Scan for the cell matching the given text and deliver its [X, Y] coordinate at center. 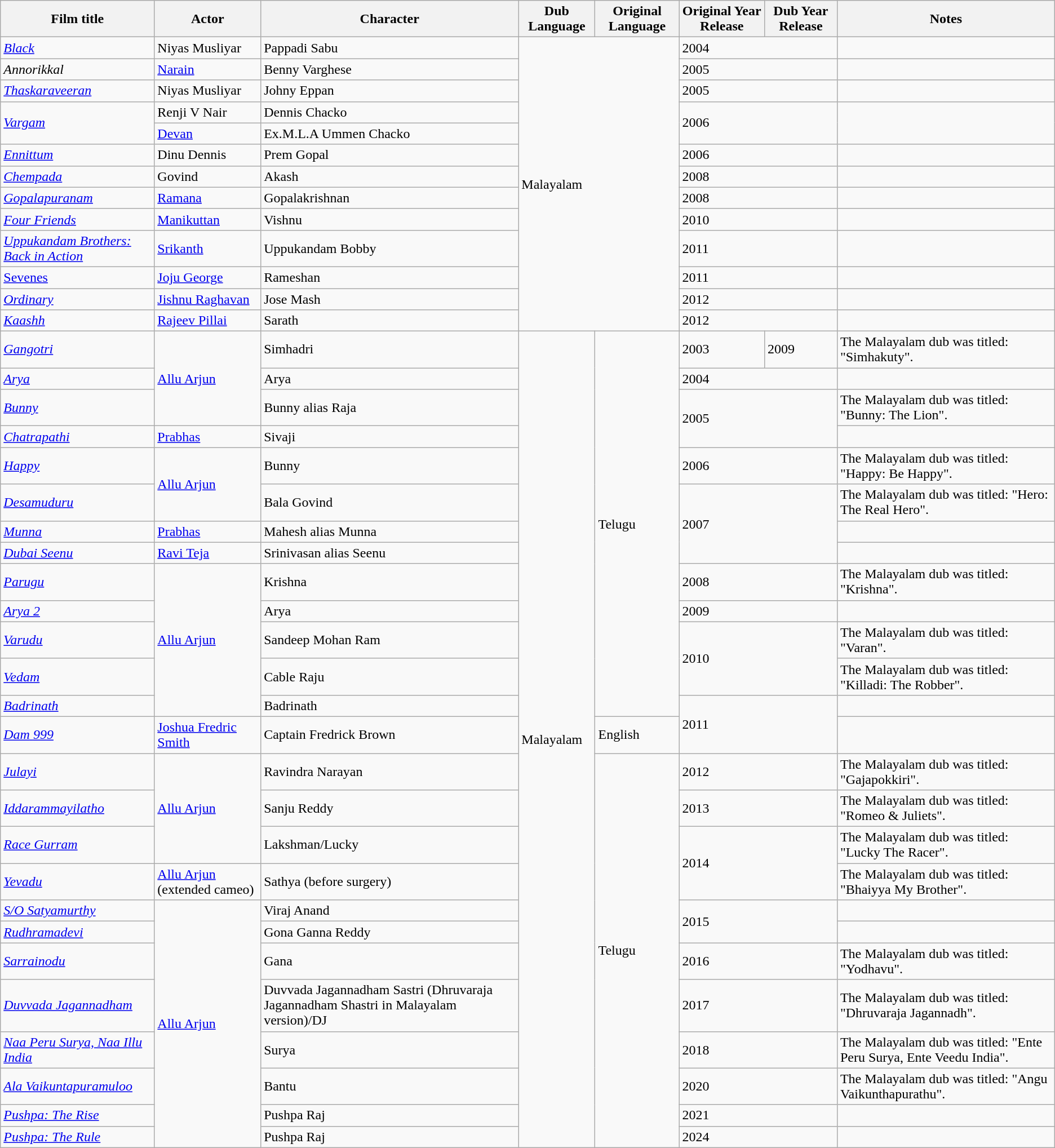
Sevenes [78, 277]
Sandeep Mohan Ram [390, 640]
Notes [946, 19]
2014 [758, 863]
The Malayalam dub was titled: "Bhaiyya My Brother". [946, 881]
Ramana [207, 198]
Gopalakrishnan [390, 198]
S/O Satyamurthy [78, 911]
Ennittum [78, 155]
Sathya (before surgery) [390, 881]
Desamuduru [78, 503]
Race Gurram [78, 845]
Four Friends [78, 219]
Lakshman/Lucky [390, 845]
The Malayalam dub was titled: "Angu Vaikunthapurathu". [946, 1087]
Naa Peru Surya, Naa Illu India [78, 1049]
Surya [390, 1049]
Johny Eppan [390, 91]
2003 [721, 349]
Uppukandam Bobby [390, 248]
Film title [78, 19]
Dubai Seenu [78, 553]
Rameshan [390, 277]
Cable Raju [390, 676]
Narain [207, 69]
Joju George [207, 277]
Dennis Chacko [390, 112]
Ravindra Narayan [390, 771]
Gopalapuranam [78, 198]
Ordinary [78, 299]
Akash [390, 176]
The Malayalam dub was titled: "Krishna". [946, 582]
2007 [758, 524]
Annorikkal [78, 69]
Bantu [390, 1087]
The Malayalam dub was titled: "Hero: The Real Hero". [946, 503]
Pushpa: The Rule [78, 1137]
The Malayalam dub was titled: "Ente Peru Surya, Ente Veedu India". [946, 1049]
Arya 2 [78, 611]
Mahesh alias Munna [390, 531]
Munna [78, 531]
2018 [758, 1049]
Allu Arjun (extended cameo) [207, 881]
Dam 999 [78, 735]
Kaashh [78, 321]
Iddarammayilatho [78, 808]
Srikanth [207, 248]
Character [390, 19]
Julayi [78, 771]
Rajeev Pillai [207, 321]
Happy [78, 466]
The Malayalam dub was titled: "Gajapokkiri". [946, 771]
Captain Fredrick Brown [390, 735]
Devan [207, 134]
Yevadu [78, 881]
Gana [390, 961]
Vishnu [390, 219]
Chempada [78, 176]
Manikuttan [207, 219]
Vedam [78, 676]
Gona Ganna Reddy [390, 932]
Pushpa: The Rise [78, 1115]
English [637, 735]
The Malayalam dub was titled: "Romeo & Juliets". [946, 808]
Ex.M.L.A Ummen Chacko [390, 134]
Ravi Teja [207, 553]
Parugu [78, 582]
2020 [758, 1087]
Ala Vaikuntapuramuloo [78, 1087]
Sivaji [390, 437]
2017 [758, 1005]
2013 [758, 808]
Original Language [637, 19]
Jose Mash [390, 299]
Duvvada Jagannadham Sastri (Dhruvaraja Jagannadham Shastri in Malayalam version)/DJ [390, 1005]
Joshua Fredric Smith [207, 735]
Govind [207, 176]
Black [78, 48]
The Malayalam dub was titled: "Killadi: The Robber". [946, 676]
Srinivasan alias Seenu [390, 553]
Sarrainodu [78, 961]
Dub Language [557, 19]
The Malayalam dub was titled: "Yodhavu". [946, 961]
Duvvada Jagannadham [78, 1005]
Chatrapathi [78, 437]
Gangotri [78, 349]
Bunny alias Raja [390, 408]
2016 [758, 961]
The Malayalam dub was titled: "Bunny: The Lion". [946, 408]
Viraj Anand [390, 911]
Uppukandam Brothers: Back in Action [78, 248]
Original Year Release [721, 19]
Simhadri [390, 349]
The Malayalam dub was titled: "Lucky The Racer". [946, 845]
2021 [758, 1115]
Prem Gopal [390, 155]
Sarath [390, 321]
Bala Govind [390, 503]
Dinu Dennis [207, 155]
Thaskaraveeran [78, 91]
Renji V Nair [207, 112]
The Malayalam dub was titled: "Varan". [946, 640]
Varudu [78, 640]
Benny Varghese [390, 69]
Rudhramadevi [78, 932]
The Malayalam dub was titled: "Happy: Be Happy". [946, 466]
Dub Year Release [800, 19]
2024 [758, 1137]
Jishnu Raghavan [207, 299]
Pappadi Sabu [390, 48]
The Malayalam dub was titled: "Dhruvaraja Jagannadh". [946, 1005]
Actor [207, 19]
The Malayalam dub was titled: "Simhakuty". [946, 349]
Vargam [78, 123]
2015 [758, 921]
Sanju Reddy [390, 808]
Krishna [390, 582]
